Locate the cell with the specified text and output its (x, y) center coordinate. 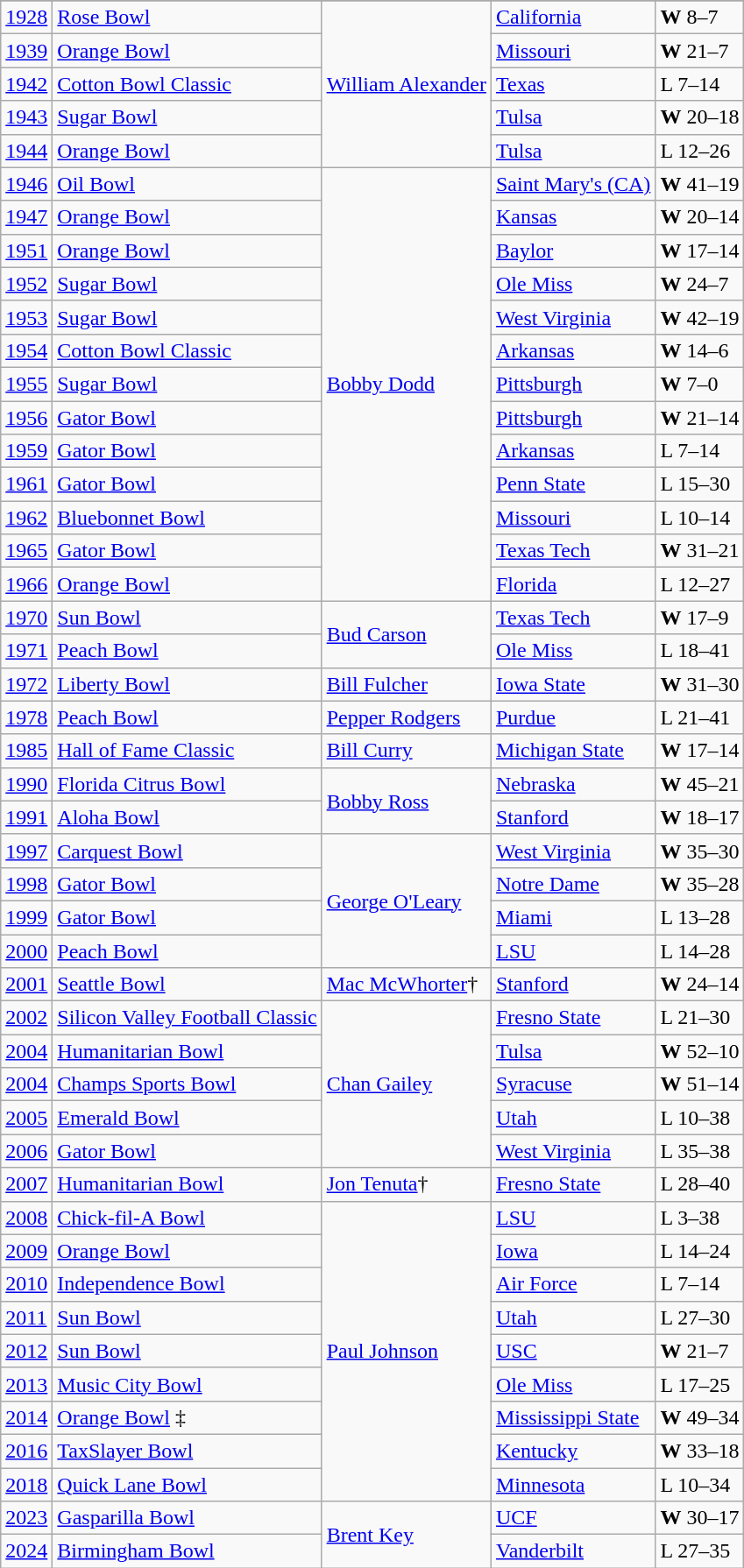
W 20–14 (699, 217)
1939 (26, 51)
W 24–14 (699, 985)
W 21–14 (699, 418)
George O'Leary (407, 901)
1970 (26, 618)
Pepper Rodgers (407, 717)
Rose Bowl (188, 18)
L 28–40 (699, 1184)
Jon Tenuta† (407, 1184)
W 18–17 (699, 817)
1928 (26, 18)
Seattle Bowl (188, 985)
1997 (26, 851)
2014 (26, 1417)
Independence Bowl (188, 1284)
Silicon Valley Football Classic (188, 1018)
1947 (26, 217)
L 15–30 (699, 484)
W 17–9 (699, 618)
2000 (26, 950)
Penn State (573, 484)
Brent Key (407, 1535)
Quick Lane Bowl (188, 1485)
2010 (26, 1284)
L 14–28 (699, 950)
2024 (26, 1551)
2013 (26, 1384)
Michigan State (573, 751)
California (573, 18)
W 49–34 (699, 1417)
Florida (573, 584)
W 30–17 (699, 1518)
2016 (26, 1451)
Purdue (573, 717)
Texas (573, 84)
2023 (26, 1518)
W 24–7 (699, 284)
Bill Curry (407, 751)
1951 (26, 251)
L 27–30 (699, 1317)
2011 (26, 1317)
Bobby Ross (407, 801)
Champs Sports Bowl (188, 1084)
L 17–25 (699, 1384)
W 31–21 (699, 551)
W 31–30 (699, 684)
W 35–28 (699, 884)
Iowa State (573, 684)
L 18–41 (699, 651)
William Alexander (407, 84)
1990 (26, 784)
2012 (26, 1351)
2006 (26, 1151)
Nebraska (573, 784)
W 42–19 (699, 317)
Iowa (573, 1251)
Hall of Fame Classic (188, 751)
UCF (573, 1518)
2001 (26, 985)
W 41–19 (699, 184)
2002 (26, 1018)
1971 (26, 651)
W 52–10 (699, 1051)
1972 (26, 684)
2008 (26, 1218)
L 12–27 (699, 584)
2009 (26, 1251)
W 33–18 (699, 1451)
W 45–21 (699, 784)
Syracuse (573, 1084)
1991 (26, 817)
W 8–7 (699, 18)
Aloha Bowl (188, 817)
L 12–26 (699, 151)
1943 (26, 117)
L 35–38 (699, 1151)
L 10–38 (699, 1118)
Oil Bowl (188, 184)
Mississippi State (573, 1417)
Vanderbilt (573, 1551)
Emerald Bowl (188, 1118)
1959 (26, 451)
L 21–41 (699, 717)
Saint Mary's (CA) (573, 184)
Bluebonnet Bowl (188, 518)
Miami (573, 917)
USC (573, 1351)
Chick-fil-A Bowl (188, 1218)
1942 (26, 84)
Baylor (573, 251)
W 35–30 (699, 851)
2018 (26, 1485)
1944 (26, 151)
1978 (26, 717)
1955 (26, 384)
1952 (26, 284)
Mac McWhorter† (407, 985)
L 14–24 (699, 1251)
Chan Gailey (407, 1084)
Music City Bowl (188, 1384)
L 10–14 (699, 518)
W 20–18 (699, 117)
2005 (26, 1118)
L 10–34 (699, 1485)
1956 (26, 418)
Paul Johnson (407, 1351)
Bill Fulcher (407, 684)
Bobby Dodd (407, 384)
Minnesota (573, 1485)
W 7–0 (699, 384)
TaxSlayer Bowl (188, 1451)
Carquest Bowl (188, 851)
L 27–35 (699, 1551)
1946 (26, 184)
Notre Dame (573, 884)
1985 (26, 751)
Gasparilla Bowl (188, 1518)
1999 (26, 917)
1954 (26, 350)
1998 (26, 884)
Bud Carson (407, 634)
L 3–38 (699, 1218)
Orange Bowl ‡ (188, 1417)
Liberty Bowl (188, 684)
Florida Citrus Bowl (188, 784)
1962 (26, 518)
Air Force (573, 1284)
Kentucky (573, 1451)
W 51–14 (699, 1084)
1961 (26, 484)
W 14–6 (699, 350)
2007 (26, 1184)
1965 (26, 551)
1953 (26, 317)
1966 (26, 584)
L 21–30 (699, 1018)
L 13–28 (699, 917)
Kansas (573, 217)
Birmingham Bowl (188, 1551)
